Detect which cell encompasses the target text, then output its (X, Y) center coordinate. 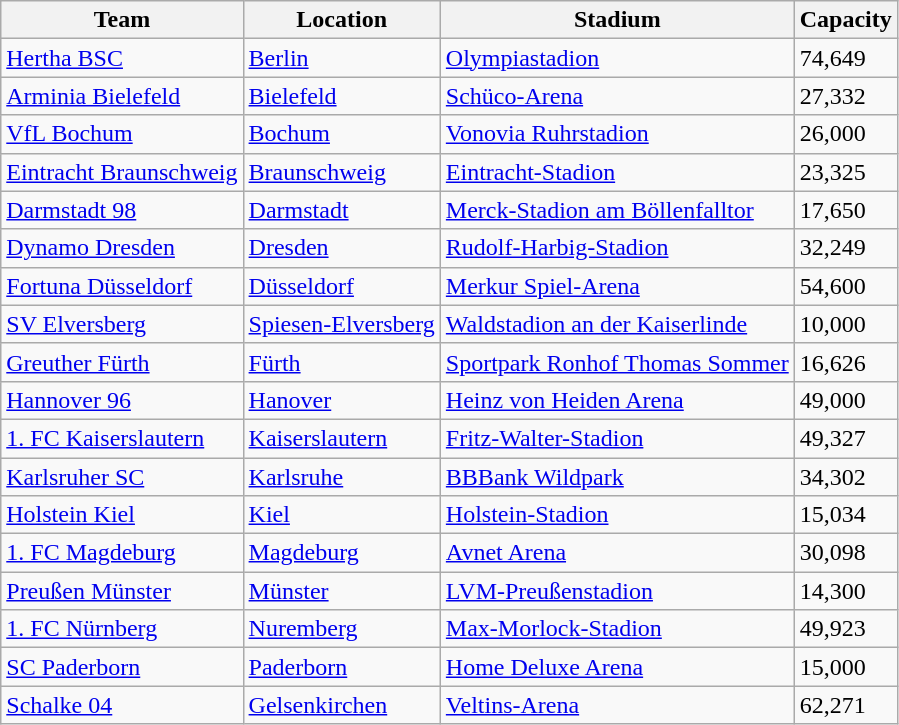
Preußen Münster (122, 591)
LVM-Preußenstadion (617, 591)
VfL Bochum (122, 134)
Arminia Bielefeld (122, 96)
Max-Morlock-Stadion (617, 629)
17,650 (846, 210)
32,249 (846, 248)
Kiel (342, 515)
Karlsruher SC (122, 477)
Merkur Spiel-Arena (617, 286)
15,034 (846, 515)
Fritz-Walter-Stadion (617, 438)
Merck-Stadion am Böllenfalltor (617, 210)
Team (122, 20)
34,302 (846, 477)
Hanover (342, 400)
14,300 (846, 591)
Waldstadion an der Kaiserlinde (617, 324)
Karlsruhe (342, 477)
Schüco-Arena (617, 96)
Darmstadt (342, 210)
Düsseldorf (342, 286)
Eintracht-Stadion (617, 172)
Bochum (342, 134)
Schalke 04 (122, 705)
Location (342, 20)
Hannover 96 (122, 400)
Dynamo Dresden (122, 248)
Hertha BSC (122, 58)
Gelsenkirchen (342, 705)
Heinz von Heiden Arena (617, 400)
BBBank Wildpark (617, 477)
Magdeburg (342, 553)
Nuremberg (342, 629)
Dresden (342, 248)
Rudolf-Harbig-Stadion (617, 248)
Sportpark Ronhof Thomas Sommer (617, 362)
10,000 (846, 324)
Münster (342, 591)
Vonovia Ruhrstadion (617, 134)
16,626 (846, 362)
Veltins-Arena (617, 705)
Holstein Kiel (122, 515)
15,000 (846, 667)
23,325 (846, 172)
Avnet Arena (617, 553)
Holstein-Stadion (617, 515)
49,923 (846, 629)
Paderborn (342, 667)
Spiesen-Elversberg (342, 324)
Braunschweig (342, 172)
74,649 (846, 58)
26,000 (846, 134)
49,000 (846, 400)
62,271 (846, 705)
27,332 (846, 96)
1. FC Kaiserslautern (122, 438)
Capacity (846, 20)
Darmstadt 98 (122, 210)
49,327 (846, 438)
54,600 (846, 286)
Fürth (342, 362)
Home Deluxe Arena (617, 667)
Stadium (617, 20)
Eintracht Braunschweig (122, 172)
Berlin (342, 58)
SC Paderborn (122, 667)
SV Elversberg (122, 324)
Kaiserslautern (342, 438)
Greuther Fürth (122, 362)
Bielefeld (342, 96)
1. FC Nürnberg (122, 629)
30,098 (846, 553)
1. FC Magdeburg (122, 553)
Olympiastadion (617, 58)
Fortuna Düsseldorf (122, 286)
